Extract the [x, y] coordinate from the center of the cell holding the provided text.  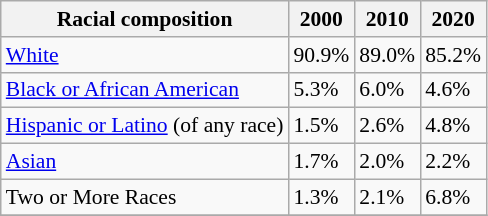
2000 [321, 19]
White [145, 55]
2020 [453, 19]
2.2% [453, 162]
Black or African American [145, 90]
Hispanic or Latino (of any race) [145, 126]
1.3% [321, 197]
5.3% [321, 90]
Asian [145, 162]
6.8% [453, 197]
2.1% [387, 197]
85.2% [453, 55]
Two or More Races [145, 197]
90.9% [321, 55]
2.0% [387, 162]
89.0% [387, 55]
1.5% [321, 126]
2.6% [387, 126]
2010 [387, 19]
1.7% [321, 162]
4.6% [453, 90]
6.0% [387, 90]
Racial composition [145, 19]
4.8% [453, 126]
